Extract the (X, Y) coordinate from the center of the cell holding the provided text.  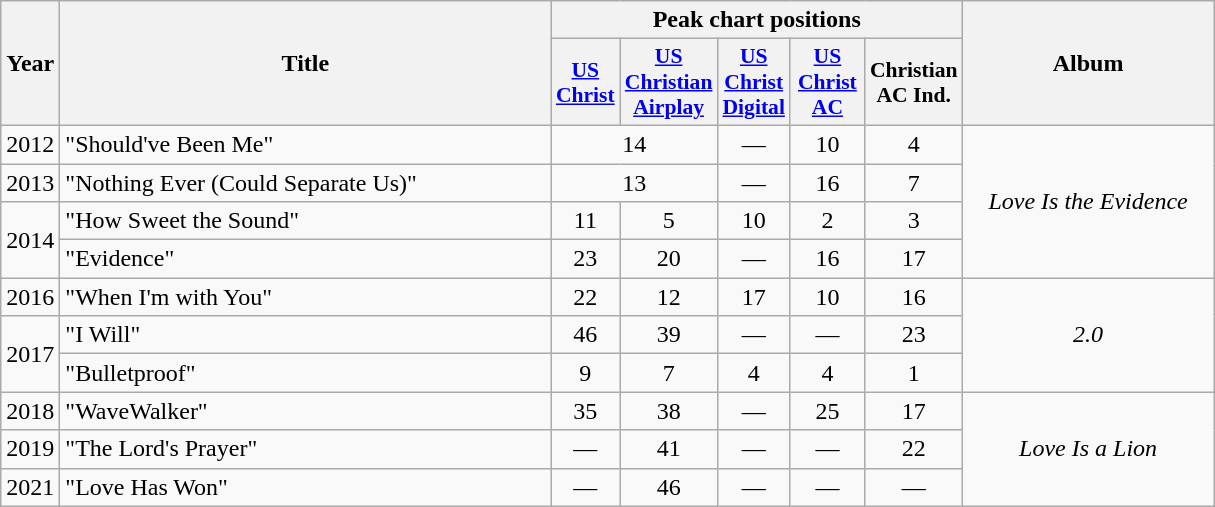
"Love Has Won" (306, 487)
USChrist Digital (753, 82)
3 (914, 221)
2013 (30, 183)
Peak chart positions (757, 20)
2 (828, 221)
"I Will" (306, 335)
"How Sweet the Sound" (306, 221)
2012 (30, 144)
USChrist AC (828, 82)
"WaveWalker" (306, 411)
Love Is the Evidence (1088, 201)
Love Is a Lion (1088, 449)
"When I'm with You" (306, 297)
"The Lord's Prayer" (306, 449)
2014 (30, 240)
1 (914, 373)
11 (586, 221)
"Should've Been Me" (306, 144)
2018 (30, 411)
12 (669, 297)
"Bulletproof" (306, 373)
Title (306, 64)
"Nothing Ever (Could Separate Us)" (306, 183)
5 (669, 221)
2017 (30, 354)
20 (669, 259)
Album (1088, 64)
2021 (30, 487)
Year (30, 64)
25 (828, 411)
13 (634, 183)
39 (669, 335)
Christian AC Ind. (914, 82)
9 (586, 373)
2.0 (1088, 335)
2019 (30, 449)
14 (634, 144)
2016 (30, 297)
US Christian Airplay (669, 82)
41 (669, 449)
US Christ (586, 82)
35 (586, 411)
38 (669, 411)
"Evidence" (306, 259)
